From the cell containing the given text, extract its center point as [X, Y] coordinate. 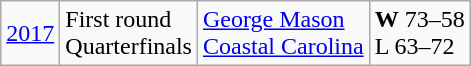
2017 [30, 34]
First roundQuarterfinals [129, 34]
George Mason Coastal Carolina [283, 34]
W 73–58L 63–72 [420, 34]
